Output the [x, y] coordinate of the center of the cell containing the given text.  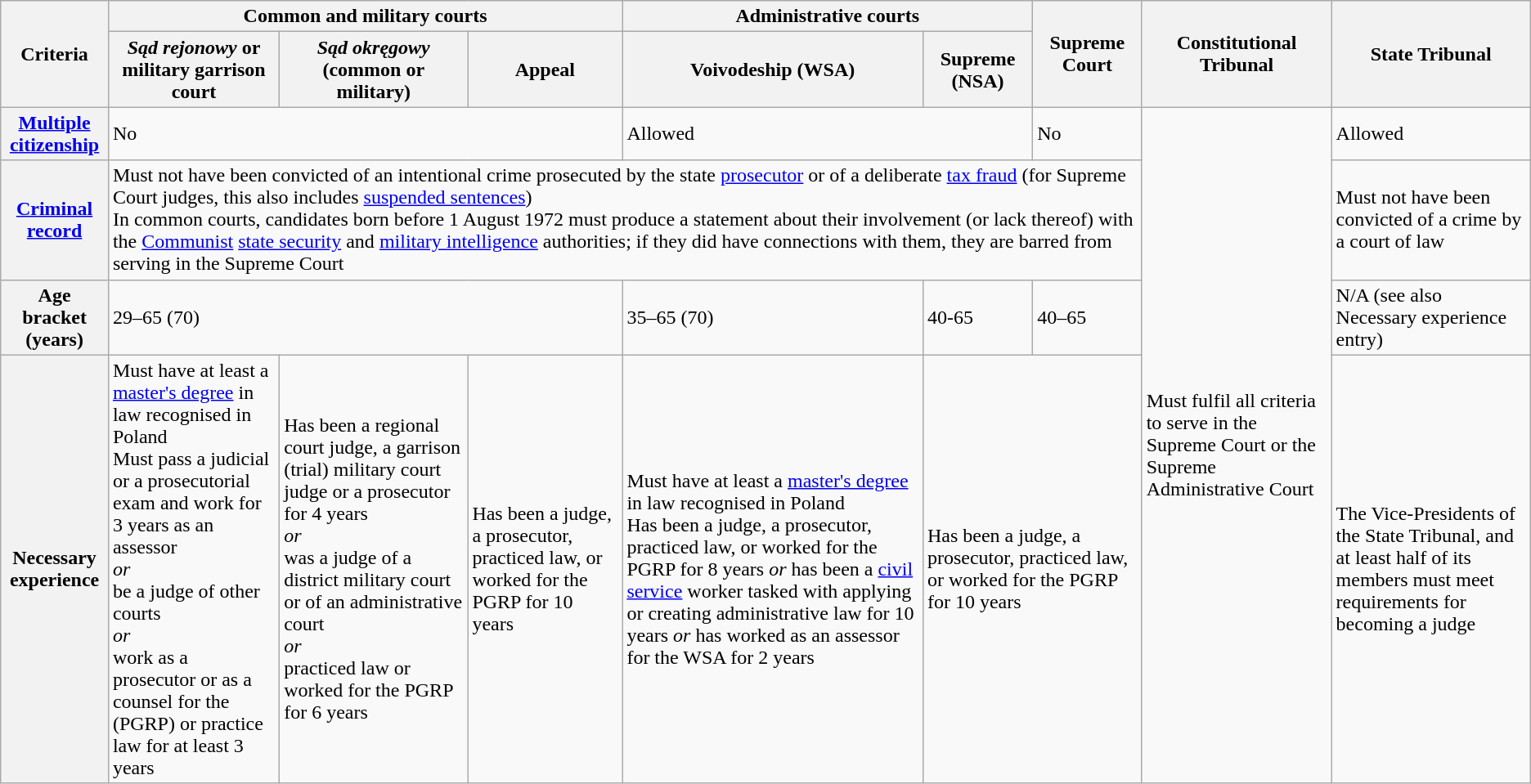
Age bracket (years) [55, 317]
Administrative courts [828, 16]
Sąd okręgowy (common or military) [374, 69]
40-65 [977, 317]
Criteria [55, 54]
Common and military courts [365, 16]
Sąd rejonowy or military garrison court [193, 69]
The Vice-Presidents of the State Tribunal, and at least half of its members must meet requirements for becoming a judge [1431, 569]
Appeal [545, 69]
40–65 [1088, 317]
Supreme (NSA) [977, 69]
State Tribunal [1431, 54]
Voivodeship (WSA) [773, 69]
N/A (see also Necessary experience entry) [1431, 317]
Multiple citizenship [55, 134]
Criminal record [55, 220]
Supreme Court [1088, 54]
Necessary experience [55, 569]
Must not have been convicted of a crime by a court of law [1431, 220]
Constitutional Tribunal [1237, 54]
29–65 (70) [365, 317]
Must fulfil all criteria to serve in the Supreme Court or the Supreme Administrative Court [1237, 445]
35–65 (70) [773, 317]
